Pinpoint the cell where the given text exists, returning its (x, y) midpoint coordinate. 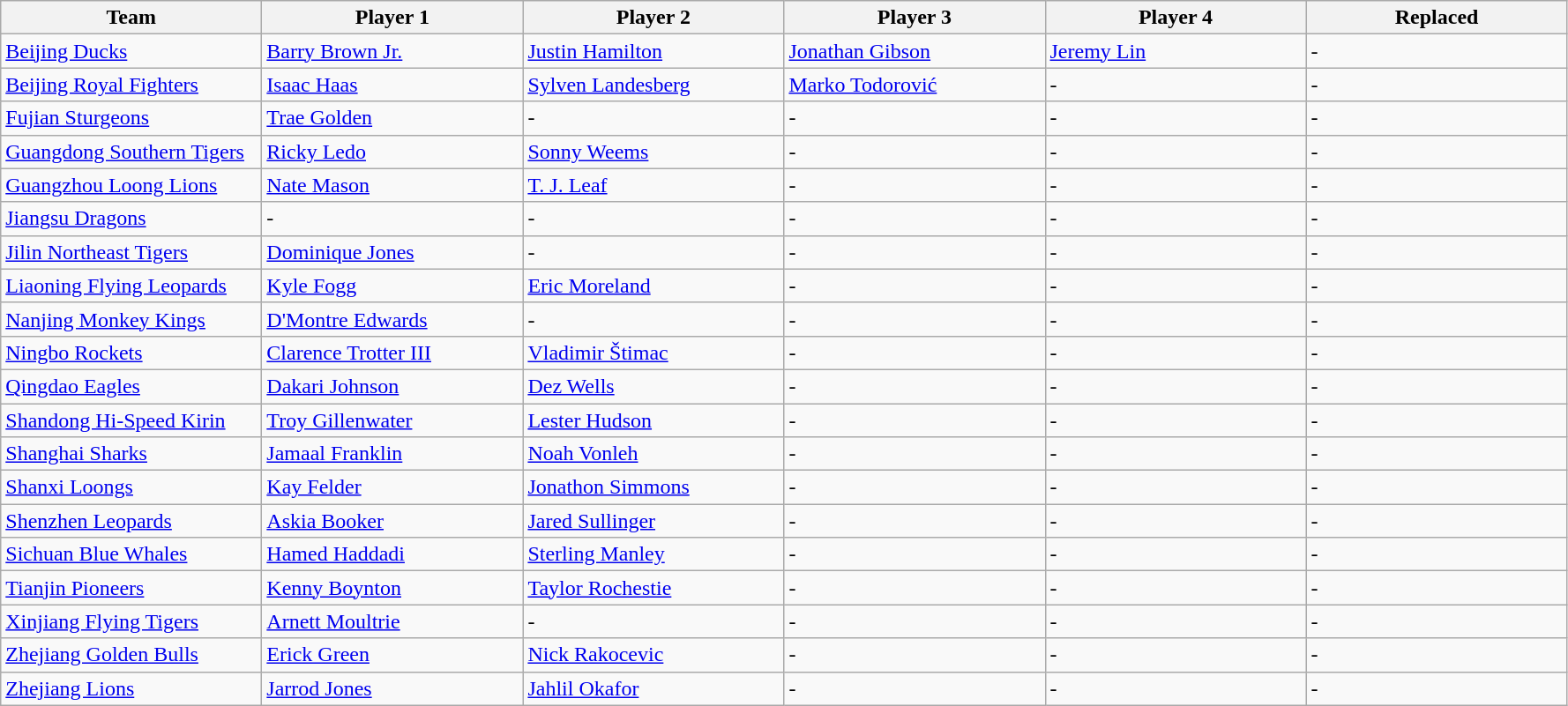
Team (131, 18)
Trae Golden (392, 118)
Qingdao Eagles (131, 386)
Jamaal Franklin (392, 454)
Askia Booker (392, 521)
Shandong Hi-Speed Kirin (131, 420)
Replaced (1437, 18)
Nanjing Monkey Kings (131, 319)
Kenny Boynton (392, 588)
Liaoning Flying Leopards (131, 286)
Jeremy Lin (1176, 51)
Zhejiang Lions (131, 688)
Shanxi Loongs (131, 487)
Ningbo Rockets (131, 353)
Vladimir Štimac (653, 353)
Noah Vonleh (653, 454)
Player 1 (392, 18)
Clarence Trotter III (392, 353)
Jonathan Gibson (915, 51)
Dakari Johnson (392, 386)
Sonny Weems (653, 152)
Nick Rakocevic (653, 655)
Zhejiang Golden Bulls (131, 655)
Jared Sullinger (653, 521)
Nate Mason (392, 185)
Jonathon Simmons (653, 487)
Player 2 (653, 18)
Lester Hudson (653, 420)
Shenzhen Leopards (131, 521)
Beijing Ducks (131, 51)
Hamed Haddadi (392, 554)
Jahlil Okafor (653, 688)
Jilin Northeast Tigers (131, 252)
Jiangsu Dragons (131, 219)
Taylor Rochestie (653, 588)
T. J. Leaf (653, 185)
Xinjiang Flying Tigers (131, 621)
Tianjin Pioneers (131, 588)
Fujian Sturgeons (131, 118)
Sterling Manley (653, 554)
Sichuan Blue Whales (131, 554)
Sylven Landesberg (653, 85)
Isaac Haas (392, 85)
Dominique Jones (392, 252)
Troy Gillenwater (392, 420)
Dez Wells (653, 386)
Guangzhou Loong Lions (131, 185)
Erick Green (392, 655)
Barry Brown Jr. (392, 51)
Jarrod Jones (392, 688)
Arnett Moultrie (392, 621)
Beijing Royal Fighters (131, 85)
Kay Felder (392, 487)
D'Montre Edwards (392, 319)
Marko Todorović (915, 85)
Player 3 (915, 18)
Player 4 (1176, 18)
Eric Moreland (653, 286)
Guangdong Southern Tigers (131, 152)
Justin Hamilton (653, 51)
Kyle Fogg (392, 286)
Shanghai Sharks (131, 454)
Ricky Ledo (392, 152)
